Search for the cell housing the specified text and yield its [X, Y] center coordinate. 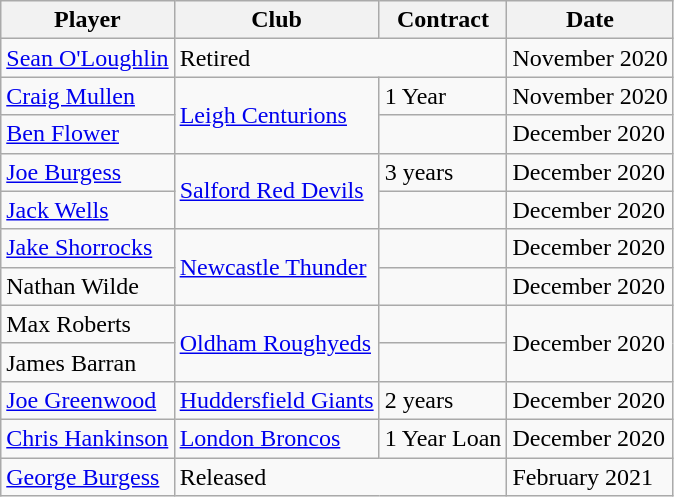
Nathan Wilde [88, 286]
Ben Flower [88, 134]
Max Roberts [88, 324]
Club [276, 20]
Oldham Roughyeds [276, 343]
2 years [443, 400]
Chris Hankinson [88, 438]
3 years [443, 172]
Leigh Centurions [276, 115]
Jack Wells [88, 210]
Contract [443, 20]
Newcastle Thunder [276, 267]
George Burgess [88, 477]
February 2021 [590, 477]
Player [88, 20]
Released [340, 477]
James Barran [88, 362]
Sean O'Loughlin [88, 58]
Joe Greenwood [88, 400]
1 Year [443, 96]
Huddersfield Giants [276, 400]
Jake Shorrocks [88, 248]
1 Year Loan [443, 438]
London Broncos [276, 438]
Craig Mullen [88, 96]
Salford Red Devils [276, 191]
Retired [340, 58]
Joe Burgess [88, 172]
Date [590, 20]
